Determine the (x, y) coordinate at the center of the cell enclosing the given text.  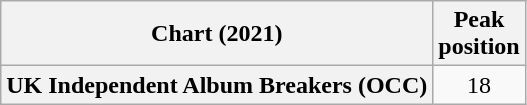
Peakposition (479, 34)
Chart (2021) (217, 34)
18 (479, 85)
UK Independent Album Breakers (OCC) (217, 85)
